For the text-containing cell, return its midpoint in [X, Y] coordinate format. 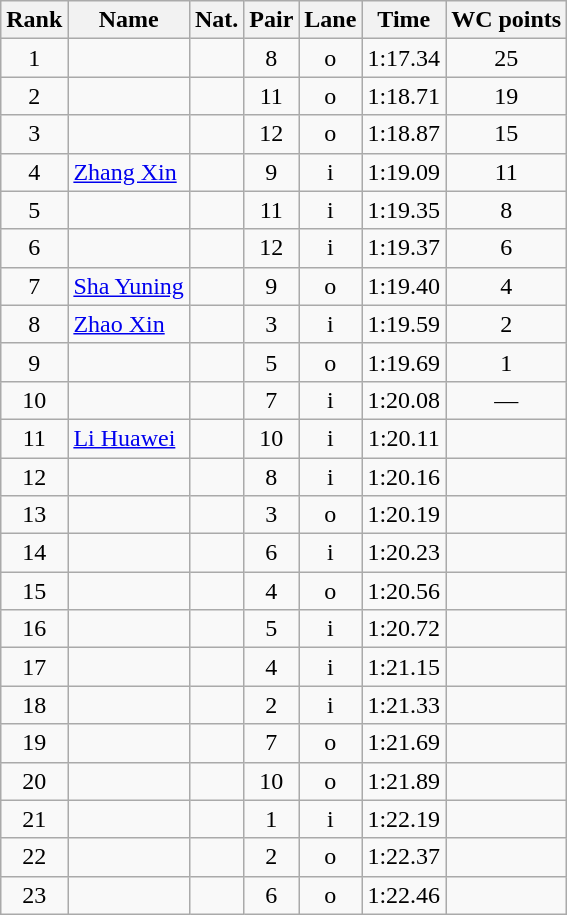
— [506, 400]
16 [34, 629]
1:19.69 [404, 362]
1:19.35 [404, 210]
25 [506, 58]
1:21.15 [404, 667]
21 [34, 819]
18 [34, 705]
1:22.46 [404, 895]
Sha Yuning [129, 286]
1:20.16 [404, 477]
1:18.87 [404, 134]
Name [129, 20]
Lane [330, 20]
14 [34, 553]
1:19.37 [404, 248]
17 [34, 667]
1:19.59 [404, 324]
Zhang Xin [129, 172]
1:22.37 [404, 857]
1:19.40 [404, 286]
1:20.23 [404, 553]
Nat. [216, 20]
1:22.19 [404, 819]
1:20.72 [404, 629]
Zhao Xin [129, 324]
Pair [272, 20]
1:20.19 [404, 515]
1:21.89 [404, 781]
22 [34, 857]
1:20.11 [404, 438]
23 [34, 895]
1:20.56 [404, 591]
1:21.33 [404, 705]
13 [34, 515]
1:19.09 [404, 172]
Rank [34, 20]
1:18.71 [404, 96]
Li Huawei [129, 438]
1:17.34 [404, 58]
WC points [506, 20]
1:21.69 [404, 743]
1:20.08 [404, 400]
20 [34, 781]
Time [404, 20]
